Extract the (x, y) coordinate from the center of the cell holding the provided text.  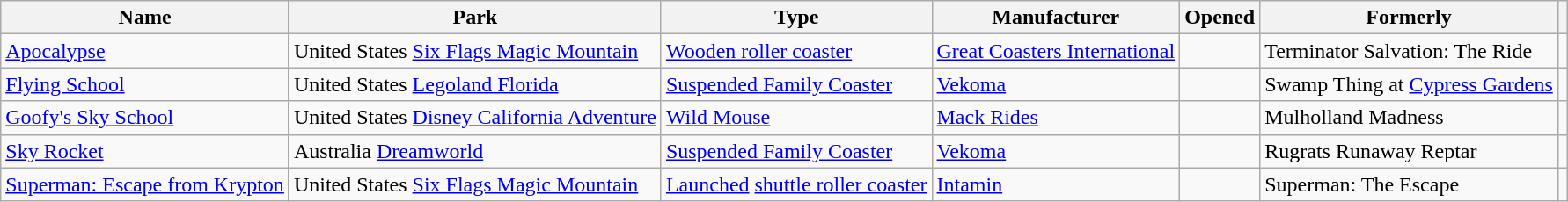
Wooden roller coaster (796, 51)
Australia Dreamworld (475, 151)
Mulholland Madness (1410, 118)
Intamin (1056, 184)
Park (475, 18)
Sky Rocket (145, 151)
Swamp Thing at Cypress Gardens (1410, 84)
Terminator Salvation: The Ride (1410, 51)
Opened (1220, 18)
Mack Rides (1056, 118)
Superman: The Escape (1410, 184)
Goofy's Sky School (145, 118)
Launched shuttle roller coaster (796, 184)
Manufacturer (1056, 18)
Type (796, 18)
Great Coasters International (1056, 51)
United States Legoland Florida (475, 84)
Superman: Escape from Krypton (145, 184)
Apocalypse (145, 51)
Formerly (1410, 18)
Name (145, 18)
Wild Mouse (796, 118)
Rugrats Runaway Reptar (1410, 151)
United States Disney California Adventure (475, 118)
Flying School (145, 84)
